Provide the (x, y) coordinate of the cell's center where the given text is located.  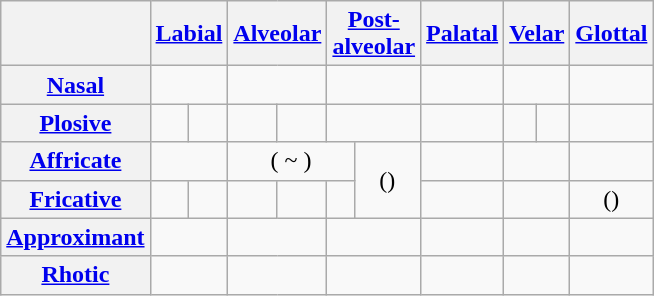
Approximant (76, 237)
Affricate (76, 161)
Palatal (462, 34)
Nasal (76, 85)
Labial (189, 34)
Fricative (76, 199)
Rhotic (76, 275)
Glottal (612, 34)
Post-alveolar (374, 34)
Alveolar (278, 34)
Velar (537, 34)
( ~ ) (291, 161)
Plosive (76, 123)
